Determine the (x, y) coordinate at the center of the cell enclosing the given text.  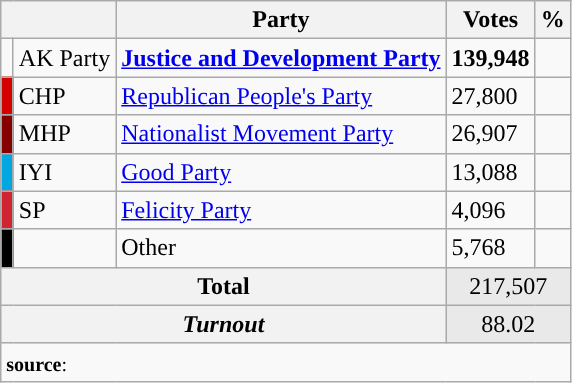
88.02 (508, 324)
MHP (64, 134)
13,088 (490, 172)
26,907 (490, 134)
139,948 (490, 58)
% (552, 20)
CHP (64, 96)
source: (286, 362)
5,768 (490, 248)
Votes (490, 20)
Party (281, 20)
Justice and Development Party (281, 58)
Nationalist Movement Party (281, 134)
Felicity Party (281, 210)
SP (64, 210)
Good Party (281, 172)
Republican People's Party (281, 96)
Total (224, 286)
AK Party (64, 58)
Other (281, 248)
IYI (64, 172)
217,507 (508, 286)
27,800 (490, 96)
4,096 (490, 210)
Turnout (224, 324)
